Identify which cell holds the provided text, then report its (x, y) central coordinate. 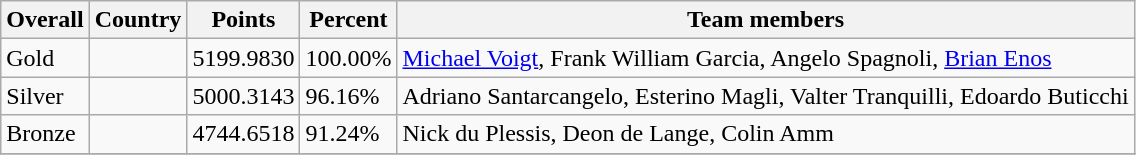
Country (138, 20)
5000.3143 (244, 96)
Adriano Santarcangelo, Esterino Magli, Valter Tranquilli, Edoardo Buticchi (766, 96)
Team members (766, 20)
Overall (45, 20)
Silver (45, 96)
Percent (348, 20)
Points (244, 20)
Gold (45, 58)
Bronze (45, 134)
4744.6518 (244, 134)
91.24% (348, 134)
Michael Voigt, Frank William Garcia, Angelo Spagnoli, Brian Enos (766, 58)
5199.9830 (244, 58)
96.16% (348, 96)
100.00% (348, 58)
Nick du Plessis, Deon de Lange, Colin Amm (766, 134)
